Detect which cell encompasses the target text, then output its [x, y] center coordinate. 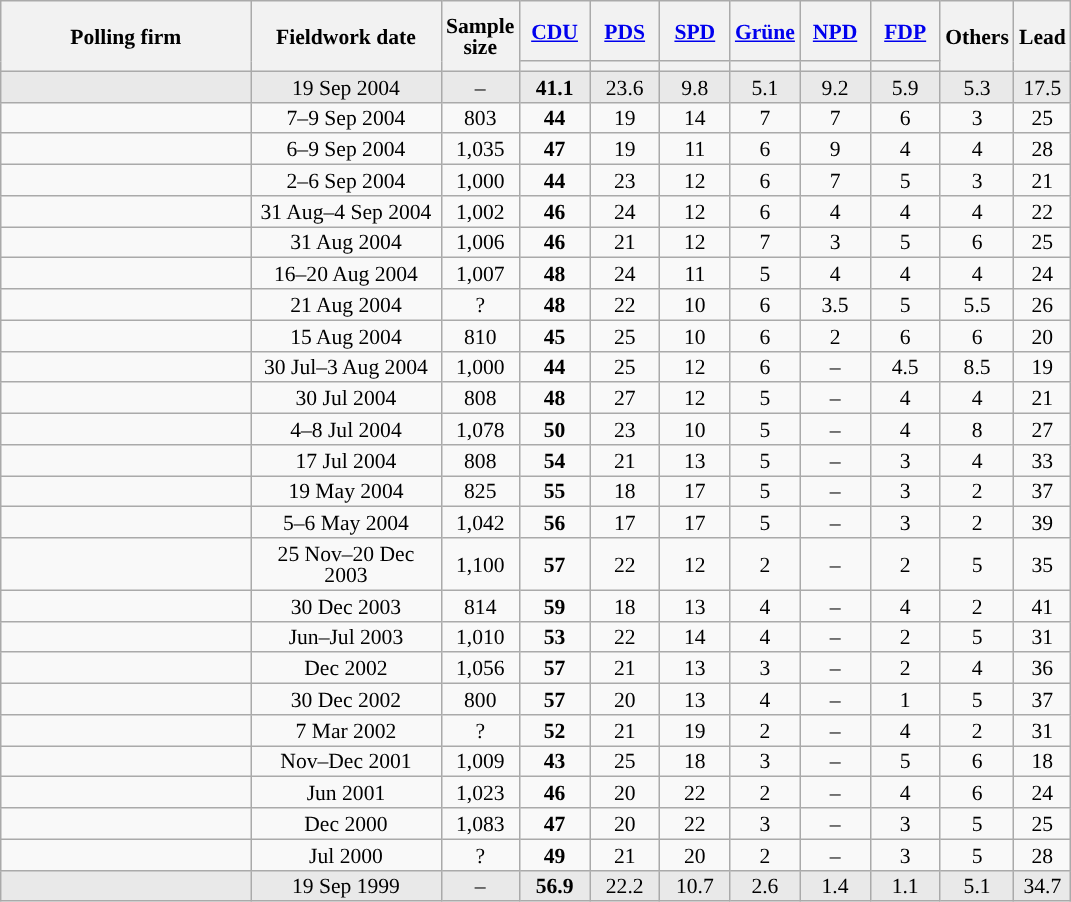
33 [1042, 460]
30 Jul 2004 [346, 398]
810 [480, 336]
7–9 Sep 2004 [346, 118]
Dec 2000 [346, 824]
23.6 [625, 86]
Jul 2000 [346, 854]
35 [1042, 564]
NPD [835, 31]
Others [977, 36]
49 [554, 854]
4–8 Jul 2004 [346, 430]
814 [480, 606]
54 [554, 460]
1,010 [480, 636]
3.5 [835, 304]
1,035 [480, 150]
825 [480, 492]
1.4 [835, 886]
Fieldwork date [346, 36]
52 [554, 730]
6–9 Sep 2004 [346, 150]
1 [905, 700]
1,023 [480, 792]
30 Dec 2003 [346, 606]
31 Aug–4 Sep 2004 [346, 212]
1,083 [480, 824]
9.8 [695, 86]
30 Dec 2002 [346, 700]
25 Nov–20 Dec 2003 [346, 564]
50 [554, 430]
Polling firm [126, 36]
45 [554, 336]
9.2 [835, 86]
30 Jul–3 Aug 2004 [346, 366]
1,100 [480, 564]
CDU [554, 31]
1,002 [480, 212]
1,078 [480, 430]
10.7 [695, 886]
41.1 [554, 86]
Dec 2002 [346, 668]
26 [1042, 304]
43 [554, 762]
17.5 [1042, 86]
39 [1042, 522]
17 Jul 2004 [346, 460]
SPD [695, 31]
800 [480, 700]
53 [554, 636]
59 [554, 606]
15 Aug 2004 [346, 336]
55 [554, 492]
19 Sep 1999 [346, 886]
Samplesize [480, 36]
5.9 [905, 86]
8.5 [977, 366]
Jun 2001 [346, 792]
41 [1042, 606]
FDP [905, 31]
1,056 [480, 668]
5–6 May 2004 [346, 522]
56 [554, 522]
1,042 [480, 522]
7 Mar 2002 [346, 730]
16–20 Aug 2004 [346, 274]
1.1 [905, 886]
19 May 2004 [346, 492]
8 [977, 430]
PDS [625, 31]
1,006 [480, 242]
31 Aug 2004 [346, 242]
34.7 [1042, 886]
5.3 [977, 86]
2–6 Sep 2004 [346, 180]
22.2 [625, 886]
1,009 [480, 762]
Jun–Jul 2003 [346, 636]
Lead [1042, 36]
19 Sep 2004 [346, 86]
4.5 [905, 366]
36 [1042, 668]
56.9 [554, 886]
803 [480, 118]
21 Aug 2004 [346, 304]
5.5 [977, 304]
9 [835, 150]
1,007 [480, 274]
Grüne [765, 31]
Nov–Dec 2001 [346, 762]
2.6 [765, 886]
